Identify which cell holds the provided text, then report its [X, Y] central coordinate. 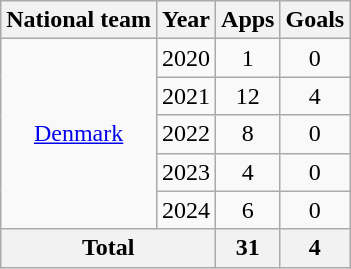
12 [248, 96]
Denmark [79, 134]
2020 [186, 58]
2022 [186, 134]
31 [248, 248]
Goals [315, 20]
8 [248, 134]
1 [248, 58]
2021 [186, 96]
2024 [186, 210]
6 [248, 210]
Total [108, 248]
2023 [186, 172]
Apps [248, 20]
National team [79, 20]
Year [186, 20]
